Find where the given text appears and provide that cell's center as (X, Y) coordinate. 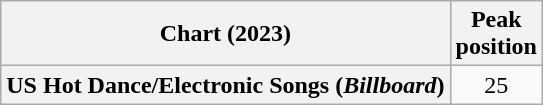
US Hot Dance/Electronic Songs (Billboard) (226, 85)
Peakposition (496, 34)
25 (496, 85)
Chart (2023) (226, 34)
